Search for the cell housing the specified text and yield its (X, Y) center coordinate. 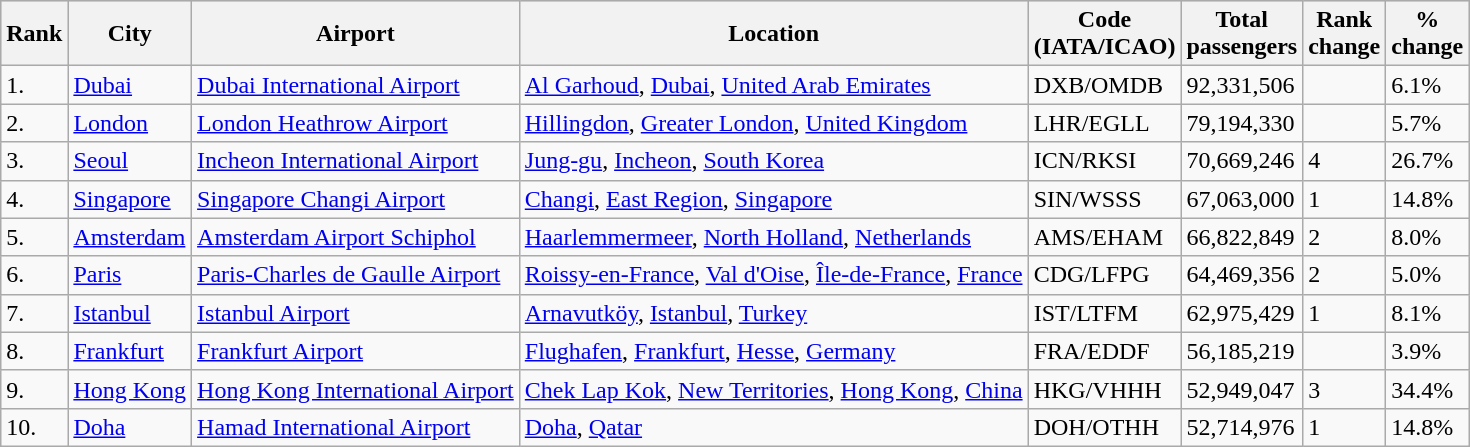
8. (34, 351)
79,194,330 (1242, 123)
26.7% (1428, 161)
Jung-gu, Incheon, South Korea (774, 161)
64,469,356 (1242, 275)
52,714,976 (1242, 427)
LHR/EGLL (1104, 123)
Dubai International Airport (356, 85)
10. (34, 427)
London (130, 123)
Rankchange (1344, 34)
70,669,246 (1242, 161)
Hong Kong International Airport (356, 389)
Singapore Changi Airport (356, 199)
34.4% (1428, 389)
Code(IATA/ICAO) (1104, 34)
Airport (356, 34)
DXB/OMDB (1104, 85)
Hamad International Airport (356, 427)
Chek Lap Kok, New Territories, Hong Kong, China (774, 389)
AMS/EHAM (1104, 237)
Location (774, 34)
9. (34, 389)
Changi, East Region, Singapore (774, 199)
DOH/OTHH (1104, 427)
Flughafen, Frankfurt, Hesse, Germany (774, 351)
HKG/VHHH (1104, 389)
ICN/RKSI (1104, 161)
Roissy-en-France, Val d'Oise, Île-de-France, France (774, 275)
Frankfurt Airport (356, 351)
London Heathrow Airport (356, 123)
Paris-Charles de Gaulle Airport (356, 275)
3.9% (1428, 351)
7. (34, 313)
Istanbul Airport (356, 313)
Hillingdon, Greater London, United Kingdom (774, 123)
6. (34, 275)
Amsterdam (130, 237)
%change (1428, 34)
CDG/LFPG (1104, 275)
Amsterdam Airport Schiphol (356, 237)
4. (34, 199)
Istanbul (130, 313)
3 (1344, 389)
Paris (130, 275)
Al Garhoud, Dubai, United Arab Emirates (774, 85)
2. (34, 123)
8.1% (1428, 313)
IST/LTFM (1104, 313)
66,822,849 (1242, 237)
SIN/WSSS (1104, 199)
5.0% (1428, 275)
FRA/EDDF (1104, 351)
56,185,219 (1242, 351)
5.7% (1428, 123)
Dubai (130, 85)
6.1% (1428, 85)
Singapore (130, 199)
52,949,047 (1242, 389)
1. (34, 85)
Arnavutköy, Istanbul, Turkey (774, 313)
Seoul (130, 161)
67,063,000 (1242, 199)
8.0% (1428, 237)
Rank (34, 34)
Haarlemmermeer, North Holland, Netherlands (774, 237)
3. (34, 161)
City (130, 34)
Frankfurt (130, 351)
92,331,506 (1242, 85)
4 (1344, 161)
Hong Kong (130, 389)
Doha (130, 427)
62,975,429 (1242, 313)
Incheon International Airport (356, 161)
Doha, Qatar (774, 427)
5. (34, 237)
Totalpassengers (1242, 34)
